Search for the cell housing the specified text and yield its [X, Y] center coordinate. 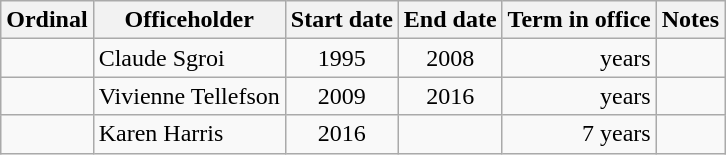
Vivienne Tellefson [189, 96]
7 years [579, 134]
1995 [342, 58]
Term in office [579, 20]
Notes [690, 20]
Start date [342, 20]
Claude Sgroi [189, 58]
2008 [450, 58]
Karen Harris [189, 134]
Ordinal [47, 20]
End date [450, 20]
2009 [342, 96]
Officeholder [189, 20]
